Provide the (x, y) coordinate of the cell's center where the given text is located.  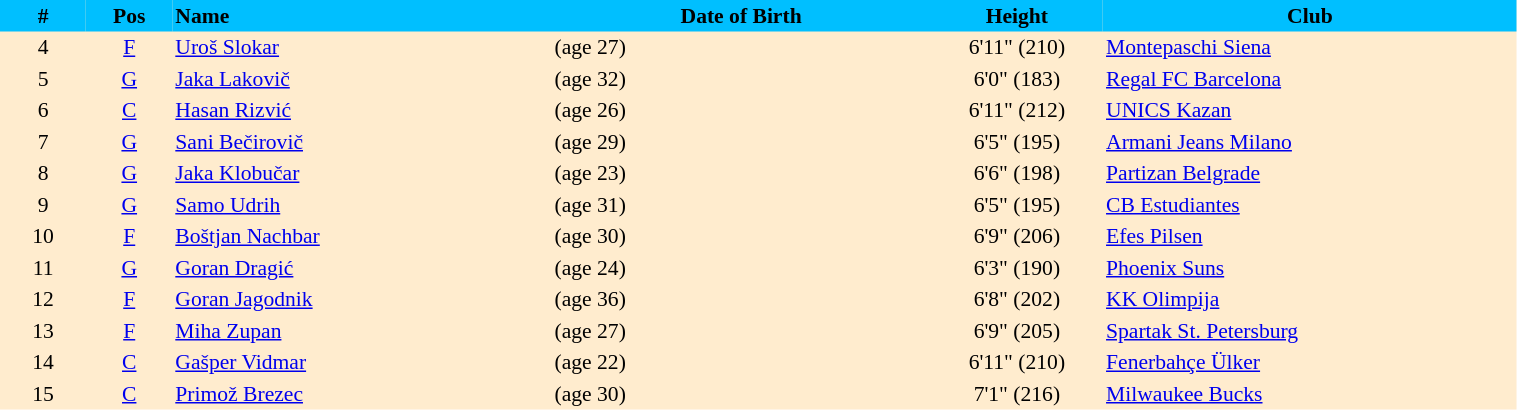
(age 23) (742, 174)
Uroš Slokar (362, 48)
6'11" (212) (1017, 110)
14 (43, 362)
Miha Zupan (362, 331)
(age 31) (742, 205)
6'9" (205) (1017, 331)
6'8" (202) (1017, 300)
6 (43, 110)
Armani Jeans Milano (1310, 142)
11 (43, 268)
Spartak St. Petersburg (1310, 331)
6'6" (198) (1017, 174)
8 (43, 174)
6'0" (183) (1017, 79)
(age 32) (742, 79)
Samo Udrih (362, 205)
Name (362, 16)
(age 29) (742, 142)
7'1" (216) (1017, 394)
Date of Birth (742, 16)
7 (43, 142)
Pos (129, 16)
Hasan Rizvić (362, 110)
Boštjan Nachbar (362, 236)
Club (1310, 16)
Partizan Belgrade (1310, 174)
6'9" (206) (1017, 236)
15 (43, 394)
# (43, 16)
Regal FC Barcelona (1310, 79)
(age 24) (742, 268)
12 (43, 300)
Efes Pilsen (1310, 236)
13 (43, 331)
Phoenix Suns (1310, 268)
Jaka Klobučar (362, 174)
KK Olimpija (1310, 300)
6'3" (190) (1017, 268)
Primož Brezec (362, 394)
(age 36) (742, 300)
Goran Jagodnik (362, 300)
Gašper Vidmar (362, 362)
Fenerbahçe Ülker (1310, 362)
4 (43, 48)
10 (43, 236)
Jaka Lakovič (362, 79)
(age 22) (742, 362)
Montepaschi Siena (1310, 48)
CB Estudiantes (1310, 205)
Goran Dragić (362, 268)
UNICS Kazan (1310, 110)
5 (43, 79)
Milwaukee Bucks (1310, 394)
Height (1017, 16)
Sani Bečirovič (362, 142)
9 (43, 205)
(age 26) (742, 110)
